Return (x, y) of the center of cell containing provided text 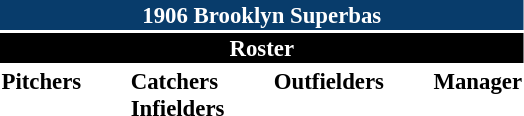
1906 Brooklyn Superbas (262, 15)
Roster (262, 48)
